Capture the cell that displays the provided text and extract its [X, Y] central coordinate. 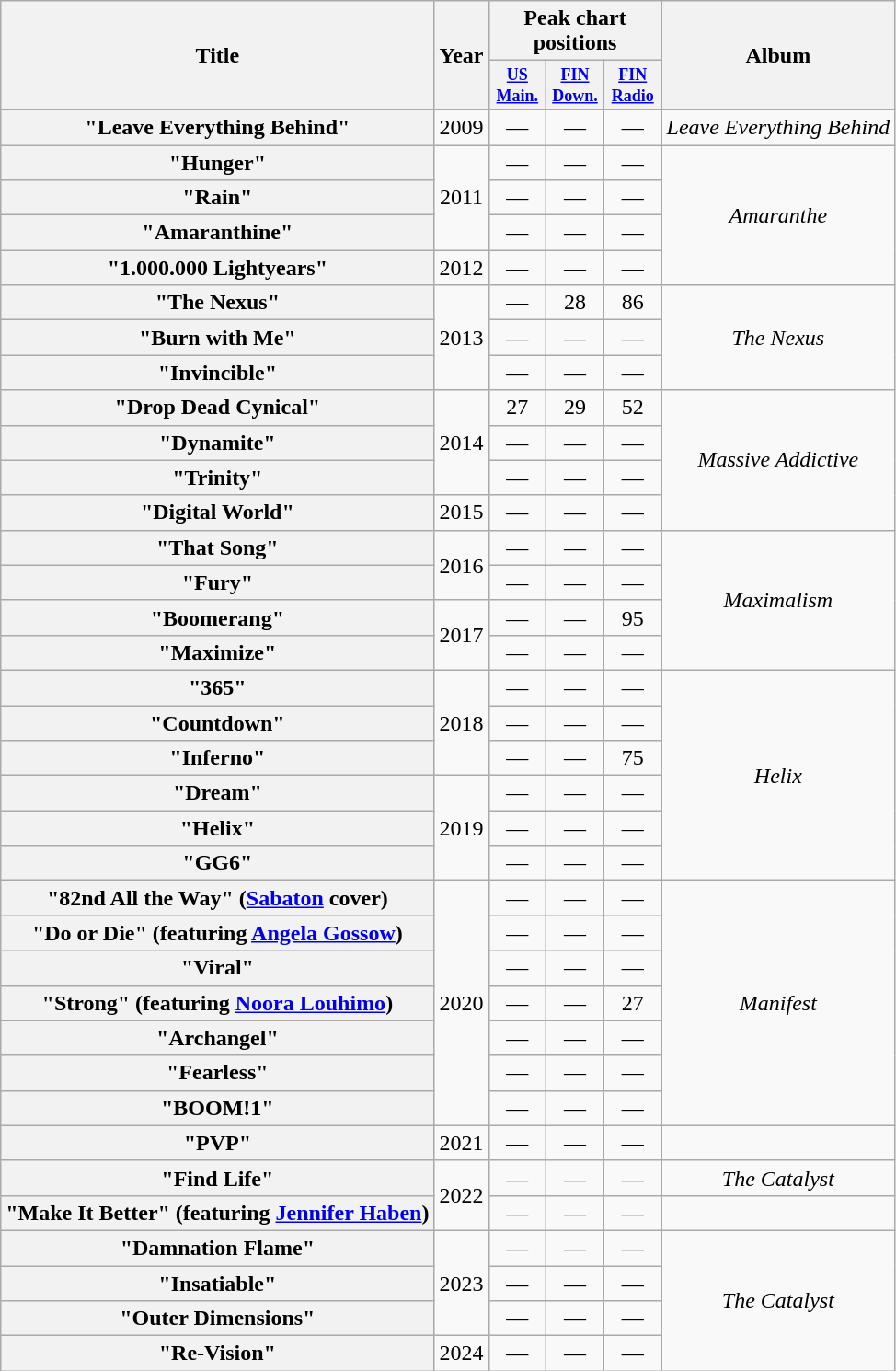
2017 [462, 635]
"Countdown" [217, 723]
75 [633, 758]
2016 [462, 565]
Amaranthe [778, 215]
"Re-Vision" [217, 1354]
FINRadio [633, 86]
28 [576, 303]
2019 [462, 828]
Maximalism [778, 600]
The Nexus [778, 338]
"BOOM!1" [217, 1108]
Album [778, 55]
2024 [462, 1354]
52 [633, 408]
"Leave Everything Behind" [217, 127]
"Rain" [217, 198]
2012 [462, 268]
"Strong" (featuring Noora Louhimo) [217, 1003]
"Archangel" [217, 1038]
Year [462, 55]
"Make It Better" (featuring Jennifer Haben) [217, 1213]
"Burn with Me" [217, 338]
Massive Addictive [778, 460]
Manifest [778, 1003]
"That Song" [217, 547]
"Outer Dimensions" [217, 1319]
"Do or Die" (featuring Angela Gossow) [217, 933]
"PVP" [217, 1143]
"365" [217, 687]
2015 [462, 513]
Title [217, 55]
2009 [462, 127]
86 [633, 303]
2014 [462, 443]
"Trinity" [217, 478]
"Amaranthine" [217, 233]
2013 [462, 338]
"Fury" [217, 582]
"Viral" [217, 968]
2011 [462, 198]
"Insatiable" [217, 1284]
"Dynamite" [217, 443]
"Boomerang" [217, 617]
29 [576, 408]
"Hunger" [217, 163]
95 [633, 617]
"Fearless" [217, 1073]
"Find Life" [217, 1178]
Helix [778, 775]
"82nd All the Way" (Sabaton cover) [217, 898]
"Digital World" [217, 513]
Peak chart positions [575, 31]
2022 [462, 1195]
USMain. [517, 86]
"Inferno" [217, 758]
"Damnation Flame" [217, 1248]
"1.000.000 Lightyears" [217, 268]
FINDown. [576, 86]
"GG6" [217, 863]
"The Nexus" [217, 303]
"Helix" [217, 828]
"Invincible" [217, 373]
"Drop Dead Cynical" [217, 408]
"Dream" [217, 793]
2021 [462, 1143]
2023 [462, 1283]
2018 [462, 722]
Leave Everything Behind [778, 127]
2020 [462, 1003]
"Maximize" [217, 652]
